Detect which cell encompasses the target text, then output its (X, Y) center coordinate. 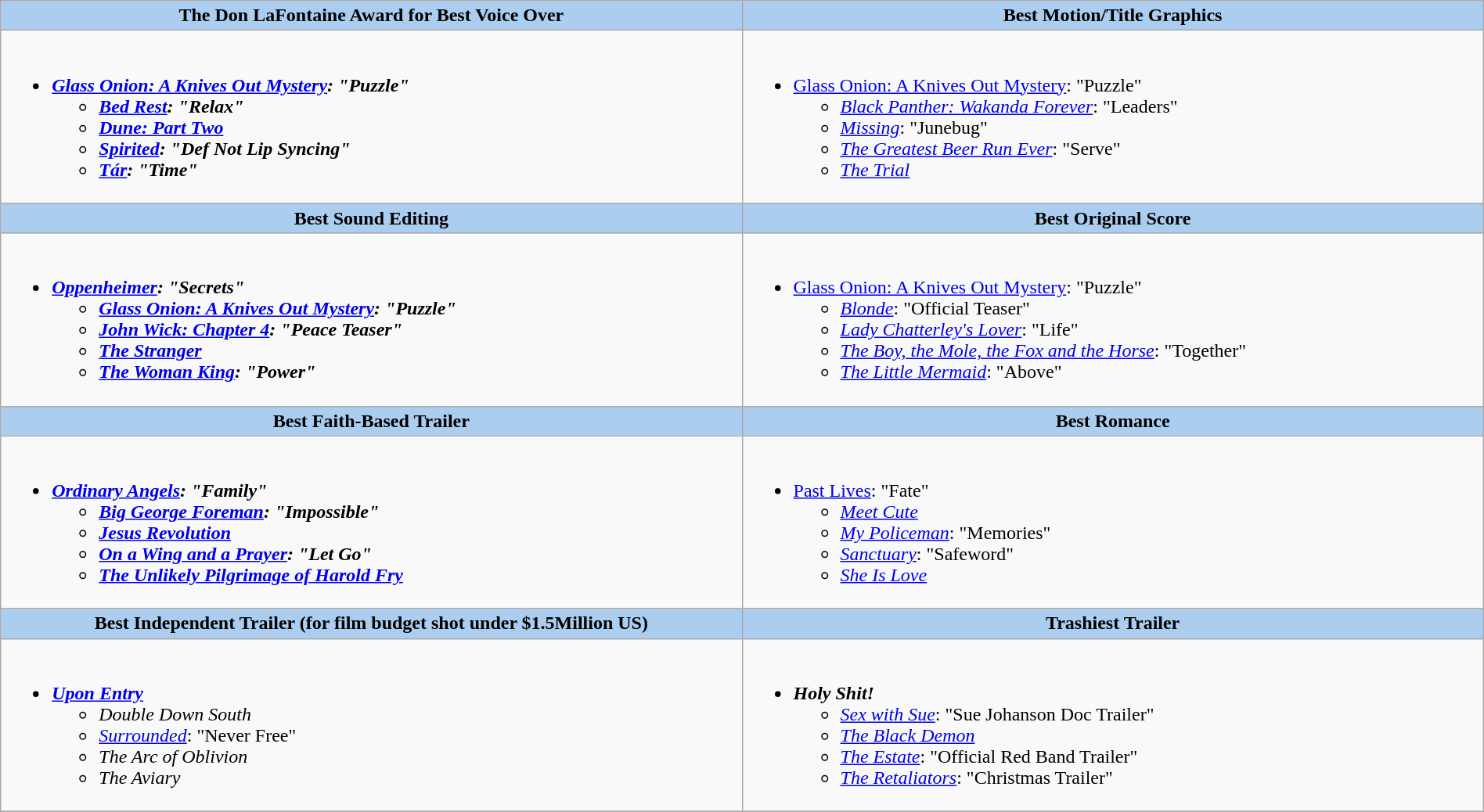
Past Lives: "Fate"Meet CuteMy Policeman: "Memories"Sanctuary: "Safeword"She Is Love (1113, 523)
Best Independent Trailer (for film budget shot under $1.5Million US) (371, 623)
Best Motion/Title Graphics (1113, 16)
Holy Shit!Sex with Sue: "Sue Johanson Doc Trailer"The Black DemonThe Estate: "Official Red Band Trailer"The Retaliators: "Christmas Trailer" (1113, 724)
Ordinary Angels: "Family"Big George Foreman: "Impossible"Jesus RevolutionOn a Wing and a Prayer: "Let Go"The Unlikely Pilgrimage of Harold Fry (371, 523)
Oppenheimer: "Secrets"Glass Onion: A Knives Out Mystery: "Puzzle"John Wick: Chapter 4: "Peace Teaser"The StrangerThe Woman King: "Power" (371, 319)
Best Faith-Based Trailer (371, 421)
Best Romance (1113, 421)
Trashiest Trailer (1113, 623)
The Don LaFontaine Award for Best Voice Over (371, 16)
Glass Onion: A Knives Out Mystery: "Puzzle"Bed Rest: "Relax"Dune: Part TwoSpirited: "Def Not Lip Syncing"Tár: "Time" (371, 117)
Best Sound Editing (371, 218)
Best Original Score (1113, 218)
Glass Onion: A Knives Out Mystery: "Puzzle"Black Panther: Wakanda Forever: "Leaders"Missing: "Junebug"The Greatest Beer Run Ever: "Serve"The Trial (1113, 117)
Upon EntryDouble Down SouthSurrounded: "Never Free"The Arc of OblivionThe Aviary (371, 724)
